Return (x, y) of the center of cell containing provided text 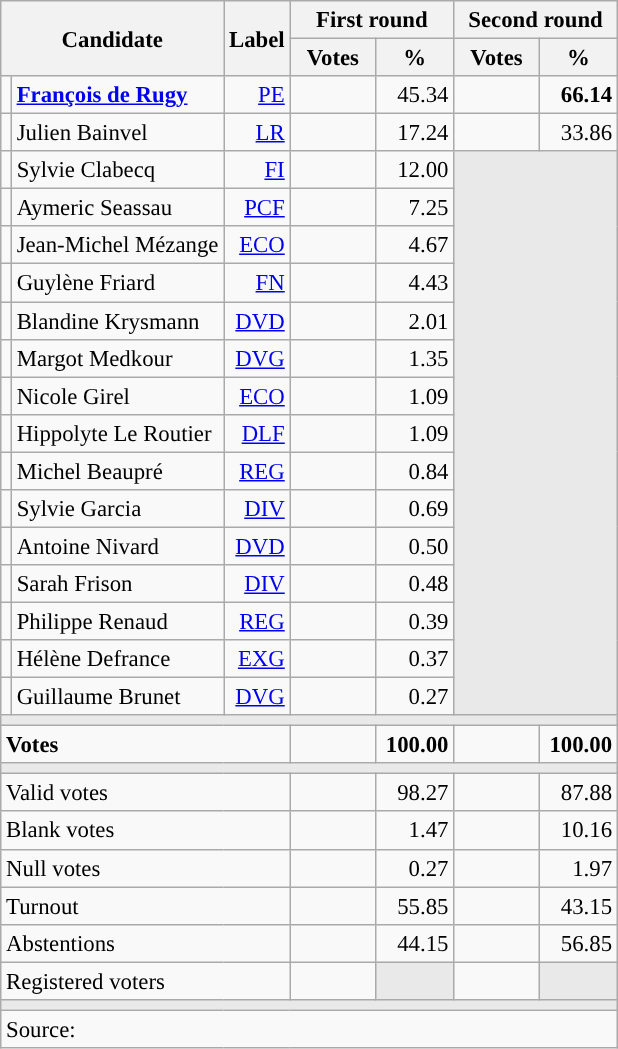
Nicole Girel (117, 396)
Turnout (146, 906)
55.85 (415, 906)
Registered voters (146, 981)
Hippolyte Le Routier (117, 433)
Candidate (112, 38)
Sarah Frison (117, 584)
Blank votes (146, 831)
0.37 (415, 659)
1.47 (415, 831)
Jean-Michel Mézange (117, 245)
0.48 (415, 584)
4.43 (415, 283)
66.14 (578, 95)
44.15 (415, 943)
François de Rugy (117, 95)
Label (257, 38)
Antoine Nivard (117, 546)
2.01 (415, 321)
FI (257, 170)
4.67 (415, 245)
Guylène Friard (117, 283)
Guillaume Brunet (117, 697)
1.35 (415, 358)
Second round (536, 20)
0.39 (415, 621)
45.34 (415, 95)
0.84 (415, 471)
DLF (257, 433)
Hélène Defrance (117, 659)
Abstentions (146, 943)
0.69 (415, 509)
33.86 (578, 133)
EXG (257, 659)
Null votes (146, 868)
Source: (310, 1029)
Sylvie Clabecq (117, 170)
43.15 (578, 906)
Julien Bainvel (117, 133)
17.24 (415, 133)
Sylvie Garcia (117, 509)
LR (257, 133)
Valid votes (146, 793)
FN (257, 283)
Blandine Krysmann (117, 321)
0.50 (415, 546)
First round (372, 20)
Margot Medkour (117, 358)
98.27 (415, 793)
12.00 (415, 170)
87.88 (578, 793)
7.25 (415, 208)
1.97 (578, 868)
PE (257, 95)
10.16 (578, 831)
PCF (257, 208)
Philippe Renaud (117, 621)
56.85 (578, 943)
Michel Beaupré (117, 471)
Aymeric Seassau (117, 208)
